Pinpoint the cell where the given text exists, returning its [X, Y] midpoint coordinate. 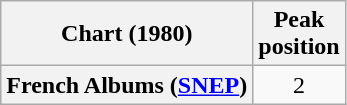
Peak position [299, 34]
2 [299, 85]
French Albums (SNEP) [127, 85]
Chart (1980) [127, 34]
